Search for the cell housing the specified text and yield its (X, Y) center coordinate. 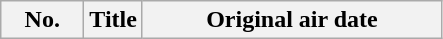
Title (114, 20)
Original air date (292, 20)
No. (42, 20)
